Capture the cell that displays the provided text and extract its (x, y) central coordinate. 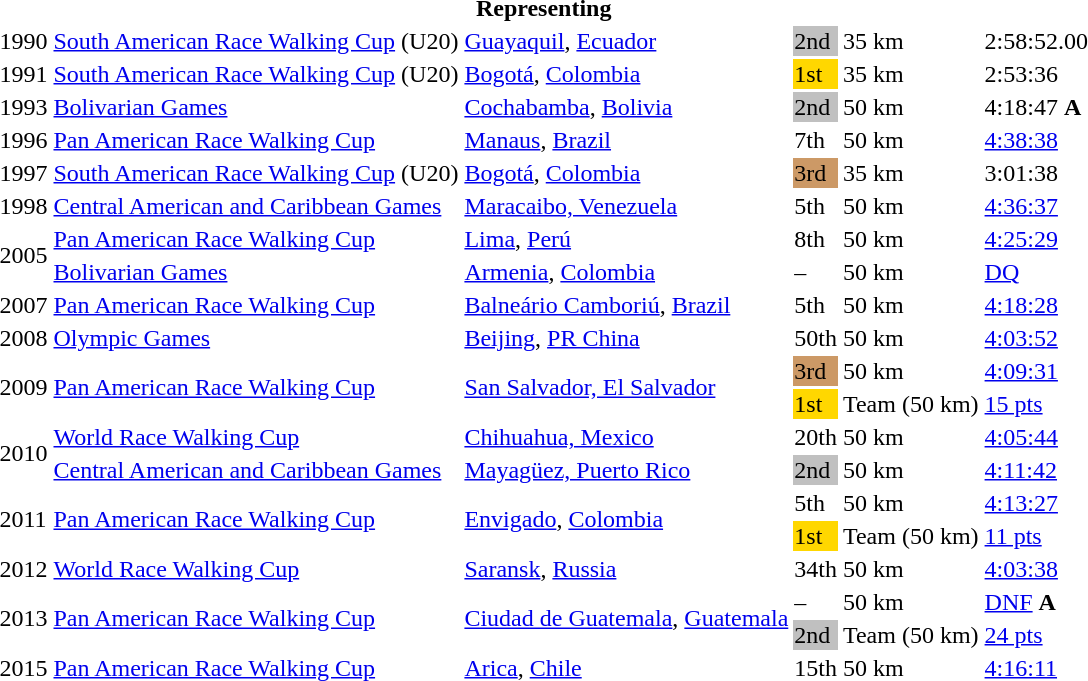
Olympic Games (256, 338)
Ciudad de Guatemala, Guatemala (626, 618)
Guayaquil, Ecuador (626, 41)
Beijing, PR China (626, 338)
50th (816, 338)
Saransk, Russia (626, 569)
20th (816, 437)
Cochabamba, Bolivia (626, 107)
San Salvador, El Salvador (626, 388)
Envigado, Colombia (626, 520)
34th (816, 569)
Armenia, Colombia (626, 272)
Lima, Perú (626, 239)
7th (816, 140)
Maracaibo, Venezuela (626, 206)
Balneário Camboriú, Brazil (626, 305)
Mayagüez, Puerto Rico (626, 470)
Manaus, Brazil (626, 140)
8th (816, 239)
Chihuahua, Mexico (626, 437)
